Identify which cell holds the provided text, then report its [x, y] central coordinate. 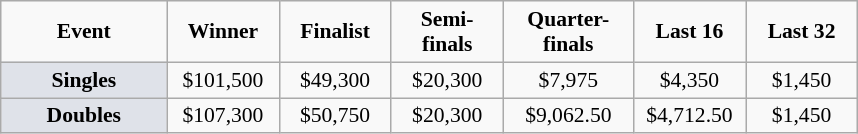
Finalist [335, 32]
$9,062.50 [568, 116]
Winner [223, 32]
Last 32 [802, 32]
Event [84, 32]
$49,300 [335, 80]
Quarter-finals [568, 32]
$4,712.50 [689, 116]
Semi-finals [447, 32]
Last 16 [689, 32]
Singles [84, 80]
$101,500 [223, 80]
$7,975 [568, 80]
$4,350 [689, 80]
$50,750 [335, 116]
Doubles [84, 116]
$107,300 [223, 116]
